Return [X, Y] of the center of cell containing provided text 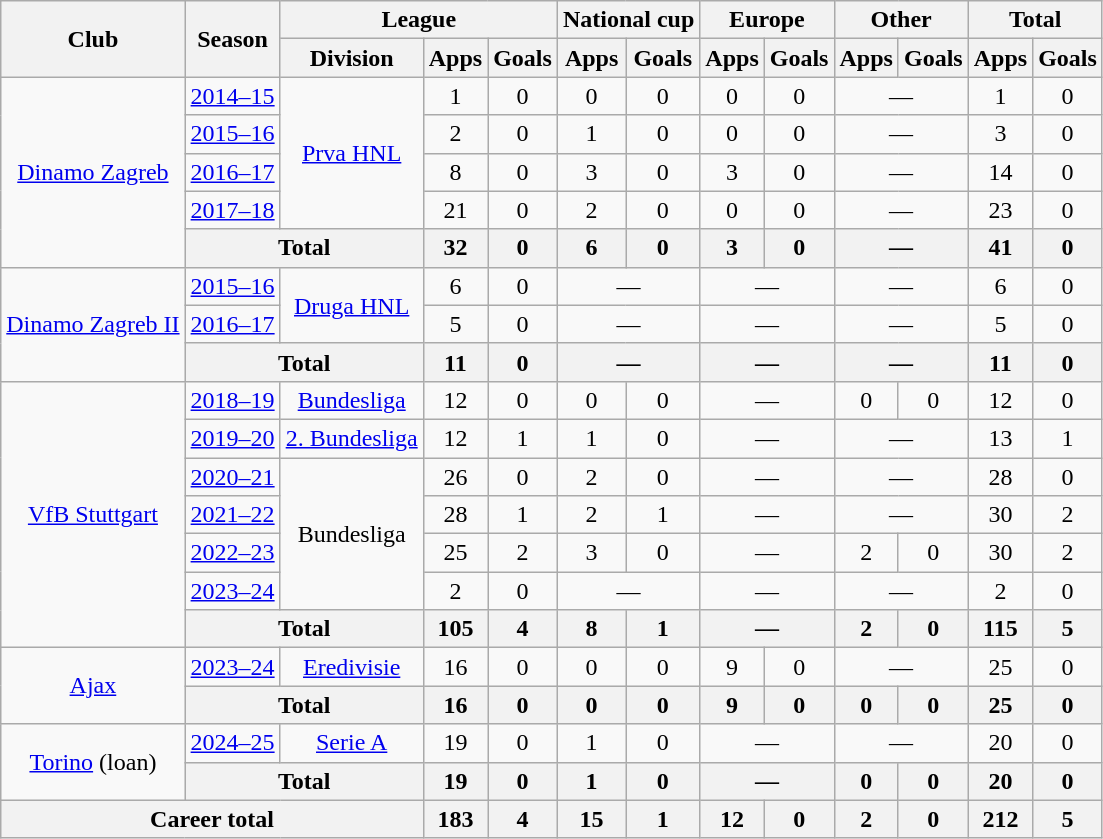
Other [901, 20]
Dinamo Zagreb II [93, 324]
2019–20 [232, 438]
13 [1000, 438]
VfB Stuttgart [93, 514]
Torino (loan) [93, 762]
Prva HNL [352, 153]
Club [93, 39]
League [418, 20]
2024–25 [232, 743]
Division [352, 58]
Europe [767, 20]
2018–19 [232, 400]
115 [1000, 629]
14 [1000, 172]
Druga HNL [352, 305]
Ajax [93, 686]
Season [232, 39]
41 [1000, 248]
National cup [628, 20]
21 [455, 210]
Eredivisie [352, 667]
Career total [212, 819]
105 [455, 629]
Dinamo Zagreb [93, 172]
2017–18 [232, 210]
2. Bundesliga [352, 438]
2020–21 [232, 477]
212 [1000, 819]
32 [455, 248]
15 [591, 819]
23 [1000, 210]
2022–23 [232, 553]
2021–22 [232, 515]
2014–15 [232, 96]
183 [455, 819]
26 [455, 477]
Serie A [352, 743]
